Capture the cell that displays the provided text and extract its (X, Y) central coordinate. 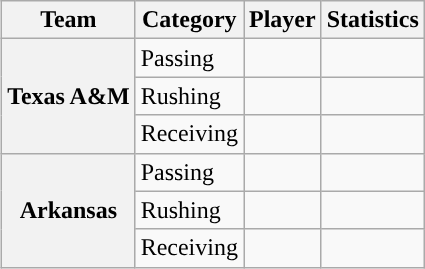
Player (283, 20)
Texas A&M (69, 96)
Category (189, 20)
Team (69, 20)
Statistics (372, 20)
Arkansas (69, 210)
